Locate the cell with the specified text and output its [X, Y] center coordinate. 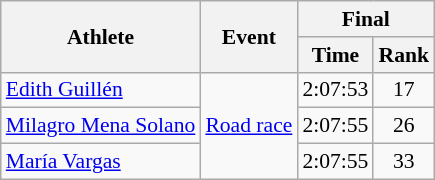
Time [335, 55]
Rank [404, 55]
Edith Guillén [101, 90]
26 [404, 126]
María Vargas [101, 162]
17 [404, 90]
Milagro Mena Solano [101, 126]
Final [366, 19]
Event [248, 36]
Athlete [101, 36]
33 [404, 162]
2:07:53 [335, 90]
Road race [248, 126]
